From the cell containing the given text, extract its center point as [X, Y] coordinate. 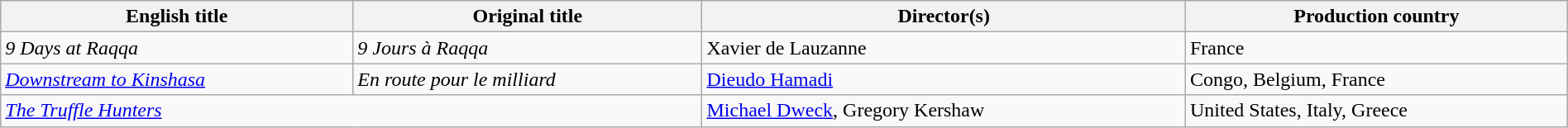
Congo, Belgium, France [1376, 79]
Michael Dweck, Gregory Kershaw [944, 111]
Original title [528, 17]
English title [177, 17]
9 Days at Raqqa [177, 48]
Production country [1376, 17]
United States, Italy, Greece [1376, 111]
Xavier de Lauzanne [944, 48]
France [1376, 48]
Director(s) [944, 17]
9 Jours à Raqqa [528, 48]
En route pour le milliard [528, 79]
Dieudo Hamadi [944, 79]
Downstream to Kinshasa [177, 79]
The Truffle Hunters [351, 111]
